Return the [x, y] coordinate for the center point of the cell that contains the specified text.  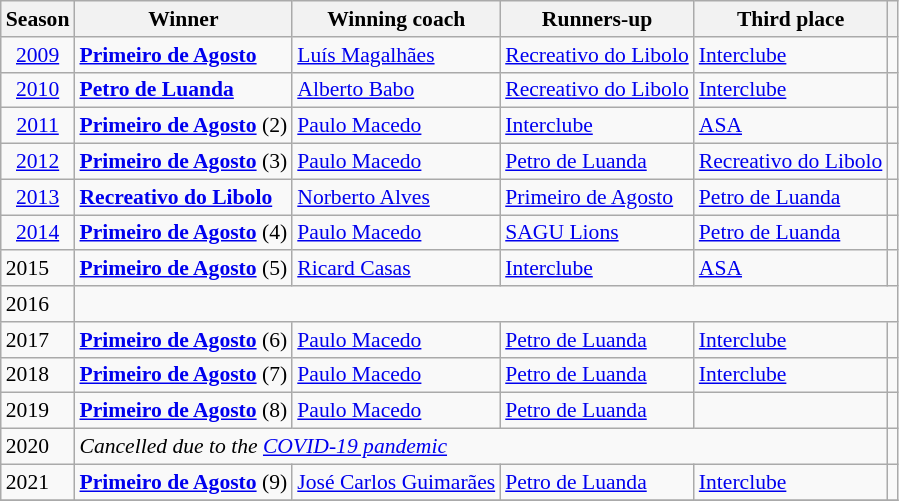
Winning coach [396, 19]
2020 [38, 447]
Cancelled due to the COVID-19 pandemic [480, 447]
2011 [38, 126]
2013 [38, 197]
Primeiro de Agosto (7) [183, 375]
2018 [38, 375]
Primeiro de Agosto (9) [183, 482]
Primeiro de Agosto (2) [183, 126]
Primeiro de Agosto (4) [183, 233]
Norberto Alves [396, 197]
Third place [791, 19]
Primeiro de Agosto (5) [183, 269]
2017 [38, 340]
Ricard Casas [396, 269]
Alberto Babo [396, 90]
Luís Magalhães [396, 55]
2019 [38, 411]
Winner [183, 19]
2015 [38, 269]
2014 [38, 233]
José Carlos Guimarães [396, 482]
2009 [38, 55]
Primeiro de Agosto (8) [183, 411]
Primeiro de Agosto (6) [183, 340]
SAGU Lions [597, 233]
2021 [38, 482]
Season [38, 19]
2010 [38, 90]
2012 [38, 162]
Primeiro de Agosto (3) [183, 162]
Runners-up [597, 19]
2016 [38, 304]
